Return the [x, y] coordinate for the center point of the cell that contains the specified text.  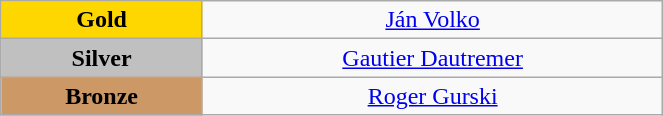
Gold [102, 20]
Gautier Dautremer [432, 58]
Silver [102, 58]
Bronze [102, 96]
Ján Volko [432, 20]
Roger Gurski [432, 96]
